Search for the cell housing the specified text and yield its (x, y) center coordinate. 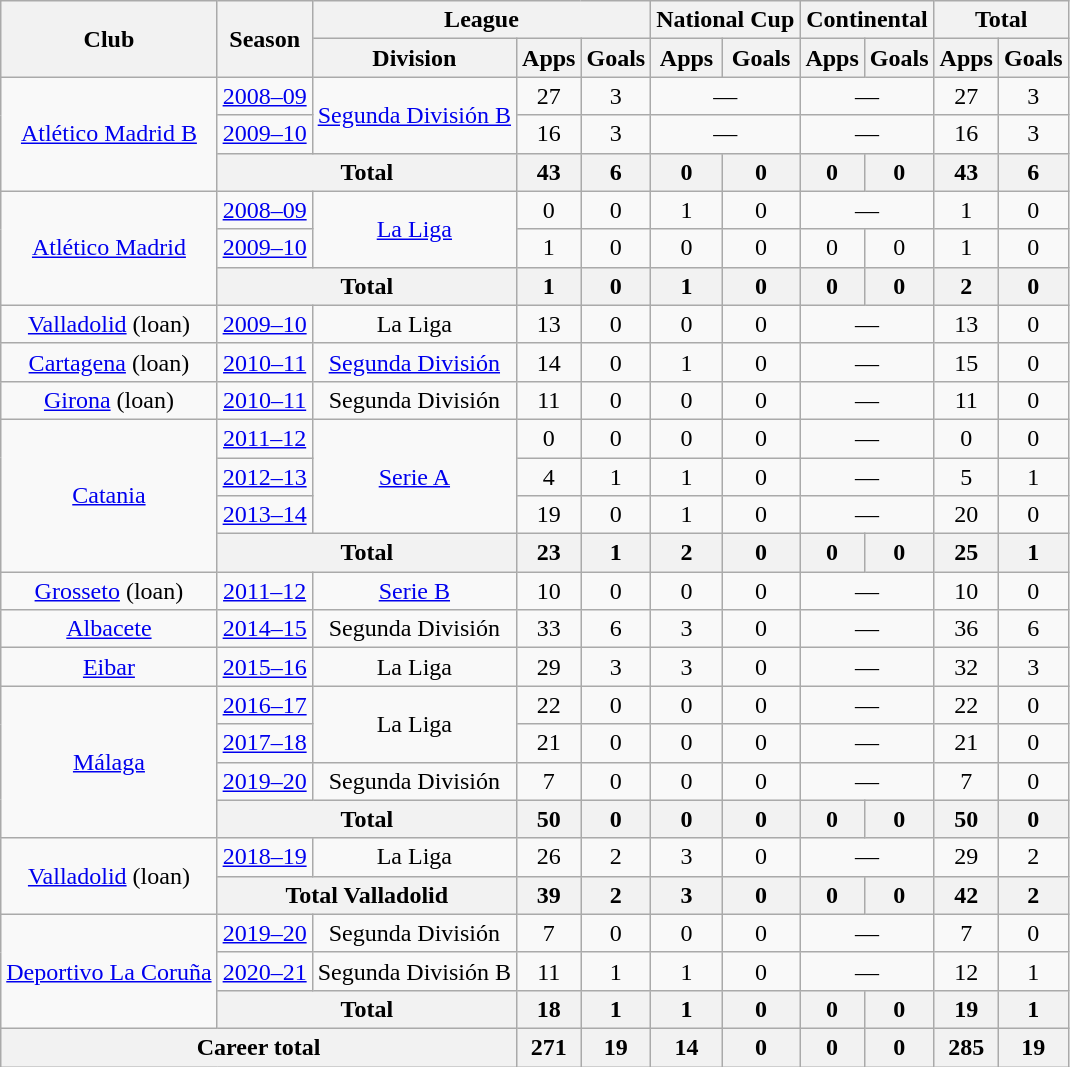
Division (414, 58)
2014–15 (264, 629)
18 (549, 1009)
20 (966, 515)
Deportivo La Coruña (109, 971)
2017–18 (264, 743)
Total Valladolid (366, 895)
39 (549, 895)
Serie A (414, 476)
Career total (259, 1047)
Catania (109, 495)
285 (966, 1047)
271 (549, 1047)
Málaga (109, 762)
Serie B (414, 591)
Eibar (109, 667)
25 (966, 553)
Continental (867, 20)
2020–21 (264, 971)
Cartagena (loan) (109, 362)
23 (549, 553)
Club (109, 39)
League (482, 20)
32 (966, 667)
4 (549, 477)
Girona (loan) (109, 400)
42 (966, 895)
Season (264, 39)
Atlético Madrid B (109, 134)
33 (549, 629)
36 (966, 629)
2016–17 (264, 705)
15 (966, 362)
National Cup (726, 20)
2015–16 (264, 667)
Grosseto (loan) (109, 591)
12 (966, 971)
Atlético Madrid (109, 248)
2013–14 (264, 515)
2012–13 (264, 477)
26 (549, 857)
5 (966, 477)
2018–19 (264, 857)
Albacete (109, 629)
